Find where the given text appears and provide that cell's center as [X, Y] coordinate. 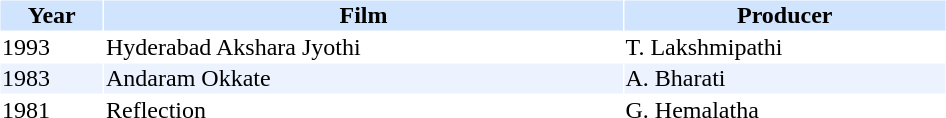
Year [52, 15]
Producer [784, 15]
A. Bharati [784, 79]
1983 [52, 79]
Film [364, 15]
Hyderabad Akshara Jyothi [364, 47]
1993 [52, 47]
T. Lakshmipathi [784, 47]
Andaram Okkate [364, 79]
